Detect which cell encompasses the target text, then output its [X, Y] center coordinate. 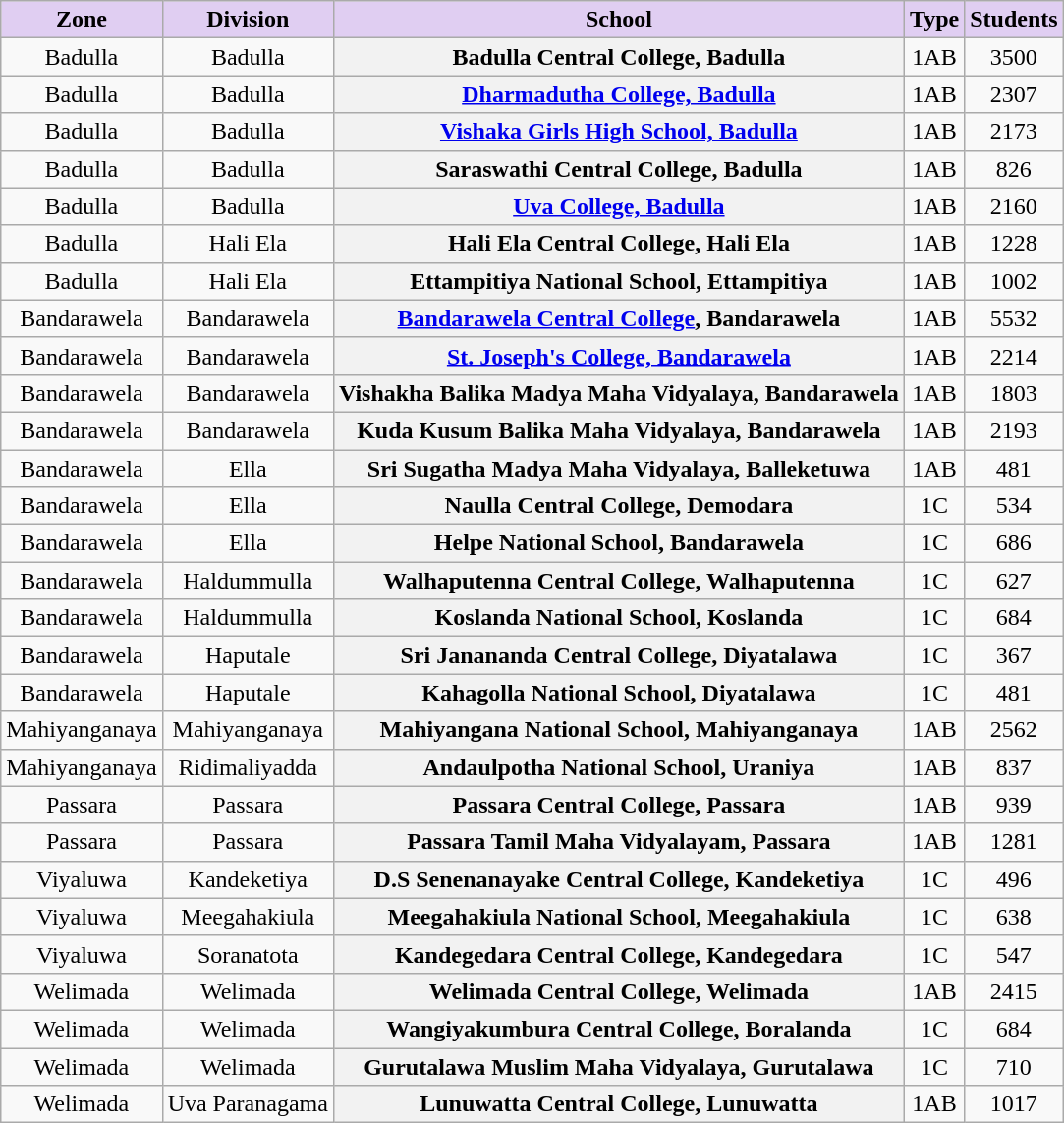
1017 [1014, 1104]
Ridimaliyadda [248, 767]
Saraswathi Central College, Badulla [619, 169]
Hali Ela Central College, Hali Ela [619, 244]
Wangiyakumbura Central College, Boralanda [619, 1029]
Passara Central College, Passara [619, 805]
Meegahakiula [248, 917]
Meegahakiula National School, Meegahakiula [619, 917]
1002 [1014, 281]
5532 [1014, 318]
Helpe National School, Bandarawela [619, 543]
Sri Janananda Central College, Diyatalawa [619, 655]
Uva College, Badulla [619, 206]
2415 [1014, 991]
939 [1014, 805]
1281 [1014, 842]
3500 [1014, 57]
Koslanda National School, Koslanda [619, 618]
686 [1014, 543]
Zone [82, 20]
2562 [1014, 730]
710 [1014, 1066]
1803 [1014, 393]
Vishakha Balika Madya Maha Vidyalaya, Bandarawela [619, 393]
2173 [1014, 132]
Soranatota [248, 954]
Andaulpotha National School, Uraniya [619, 767]
2193 [1014, 430]
1228 [1014, 244]
367 [1014, 655]
Lunuwatta Central College, Lunuwatta [619, 1104]
Dharmadutha College, Badulla [619, 94]
638 [1014, 917]
Walhaputenna Central College, Walhaputenna [619, 581]
2160 [1014, 206]
Badulla Central College, Badulla [619, 57]
627 [1014, 581]
2307 [1014, 94]
St. Joseph's College, Bandarawela [619, 356]
School [619, 20]
Kandeketiya [248, 879]
Naulla Central College, Demodara [619, 506]
534 [1014, 506]
Ettampitiya National School, Ettampitiya [619, 281]
Mahiyangana National School, Mahiyanganaya [619, 730]
Kandegedara Central College, Kandegedara [619, 954]
Gurutalawa Muslim Maha Vidyalaya, Gurutalawa [619, 1066]
Uva Paranagama [248, 1104]
Type [933, 20]
Division [248, 20]
Kuda Kusum Balika Maha Vidyalaya, Bandarawela [619, 430]
547 [1014, 954]
Bandarawela Central College, Bandarawela [619, 318]
Passara Tamil Maha Vidyalayam, Passara [619, 842]
Welimada Central College, Welimada [619, 991]
837 [1014, 767]
Students [1014, 20]
826 [1014, 169]
Kahagolla National School, Diyatalawa [619, 693]
Vishaka Girls High School, Badulla [619, 132]
Sri Sugatha Madya Maha Vidyalaya, Balleketuwa [619, 469]
496 [1014, 879]
D.S Senenanayake Central College, Kandeketiya [619, 879]
2214 [1014, 356]
